Identify which cell holds the provided text, then report its (x, y) central coordinate. 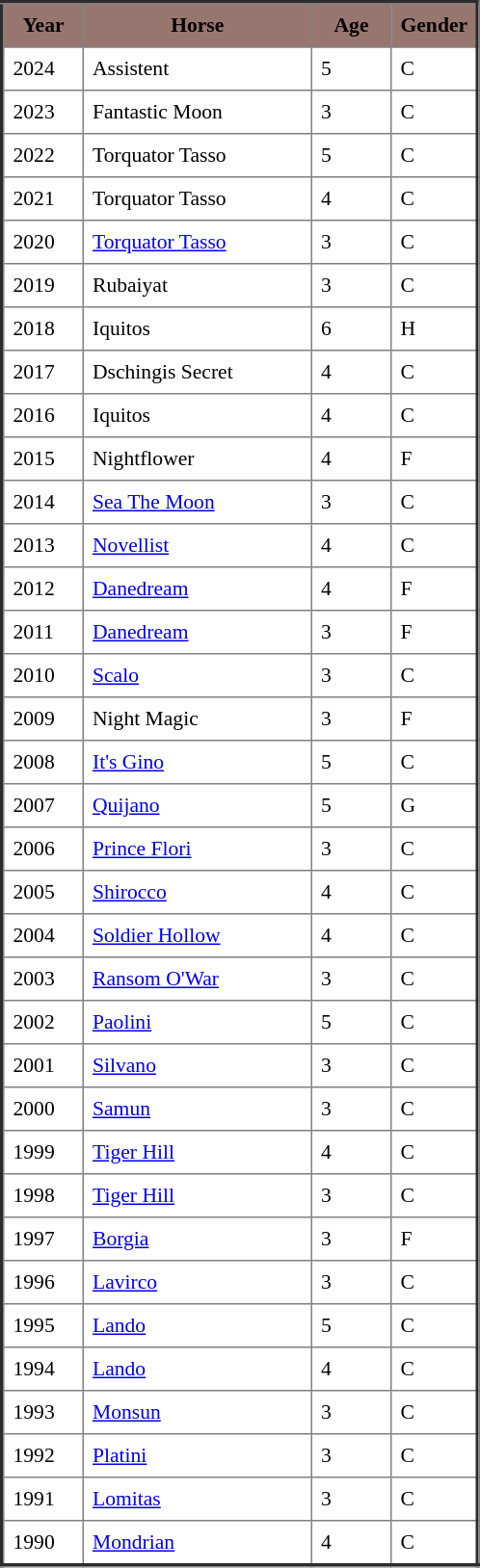
Horse (197, 24)
Shirocco (197, 892)
2006 (42, 849)
2007 (42, 805)
2005 (42, 892)
Silvano (197, 1065)
1993 (42, 1412)
It's Gino (197, 763)
Assistent (197, 69)
2018 (42, 329)
2021 (42, 198)
Platini (197, 1456)
6 (351, 329)
1999 (42, 1152)
Borgia (197, 1239)
Nightflower (197, 458)
Paolini (197, 1023)
Mondrian (197, 1543)
2016 (42, 416)
2017 (42, 372)
1994 (42, 1370)
2022 (42, 156)
2000 (42, 1110)
1991 (42, 1499)
Sea The Moon (197, 503)
Quijano (197, 805)
1995 (42, 1325)
G (436, 805)
2012 (42, 589)
1996 (42, 1283)
2003 (42, 979)
2014 (42, 503)
Scalo (197, 676)
H (436, 329)
Age (351, 24)
1997 (42, 1239)
Dschingis Secret (197, 372)
2001 (42, 1065)
Fantastic Moon (197, 112)
2020 (42, 243)
Samun (197, 1110)
1992 (42, 1456)
Novellist (197, 545)
2019 (42, 285)
1998 (42, 1196)
2002 (42, 1023)
2015 (42, 458)
2010 (42, 676)
Monsun (197, 1412)
Night Magic (197, 719)
Lavirco (197, 1283)
2008 (42, 763)
2024 (42, 69)
Gender (436, 24)
2013 (42, 545)
Rubaiyat (197, 285)
2009 (42, 719)
1990 (42, 1543)
Lomitas (197, 1499)
Ransom O'War (197, 979)
2023 (42, 112)
Prince Flori (197, 849)
Year (42, 24)
2011 (42, 632)
2004 (42, 936)
Soldier Hollow (197, 936)
